Capture the cell that displays the provided text and extract its (X, Y) central coordinate. 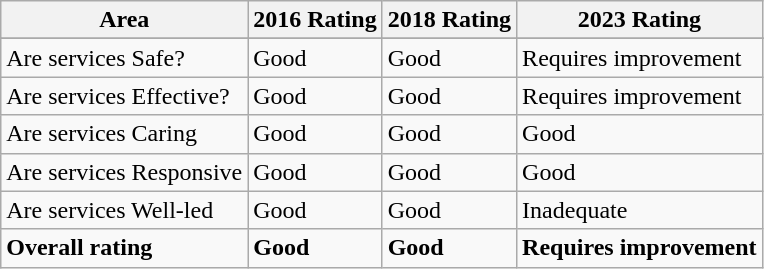
2018 Rating (449, 20)
Area (124, 20)
Are services Effective? (124, 96)
Inadequate (640, 210)
Overall rating (124, 248)
Are services Safe? (124, 58)
2016 Rating (315, 20)
Are services Caring (124, 134)
Are services Responsive (124, 172)
2023 Rating (640, 20)
Are services Well-led (124, 210)
